Output the (x, y) coordinate of the center of the cell containing the given text.  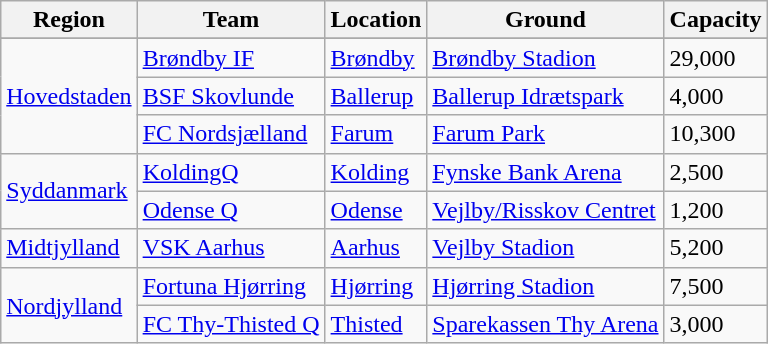
Syddanmark (69, 191)
7,500 (716, 286)
Brøndby Stadion (546, 58)
Farum Park (546, 134)
Team (231, 20)
Odense Q (231, 210)
Region (69, 20)
Aarhus (376, 248)
Location (376, 20)
Vejlby/Risskov Centret (546, 210)
Fynske Bank Arena (546, 172)
29,000 (716, 58)
1,200 (716, 210)
4,000 (716, 96)
Thisted (376, 324)
KoldingQ (231, 172)
BSF Skovlunde (231, 96)
Kolding (376, 172)
FC Thy-Thisted Q (231, 324)
Nordjylland (69, 305)
2,500 (716, 172)
5,200 (716, 248)
Brøndby (376, 58)
Fortuna Hjørring (231, 286)
10,300 (716, 134)
Ballerup (376, 96)
Sparekassen Thy Arena (546, 324)
FC Nordsjælland (231, 134)
Capacity (716, 20)
Brøndby IF (231, 58)
Odense (376, 210)
Vejlby Stadion (546, 248)
Hjørring Stadion (546, 286)
VSK Aarhus (231, 248)
Farum (376, 134)
Hovedstaden (69, 96)
Ballerup Idrætspark (546, 96)
3,000 (716, 324)
Hjørring (376, 286)
Ground (546, 20)
Midtjylland (69, 248)
